Search for the cell housing the specified text and yield its (X, Y) center coordinate. 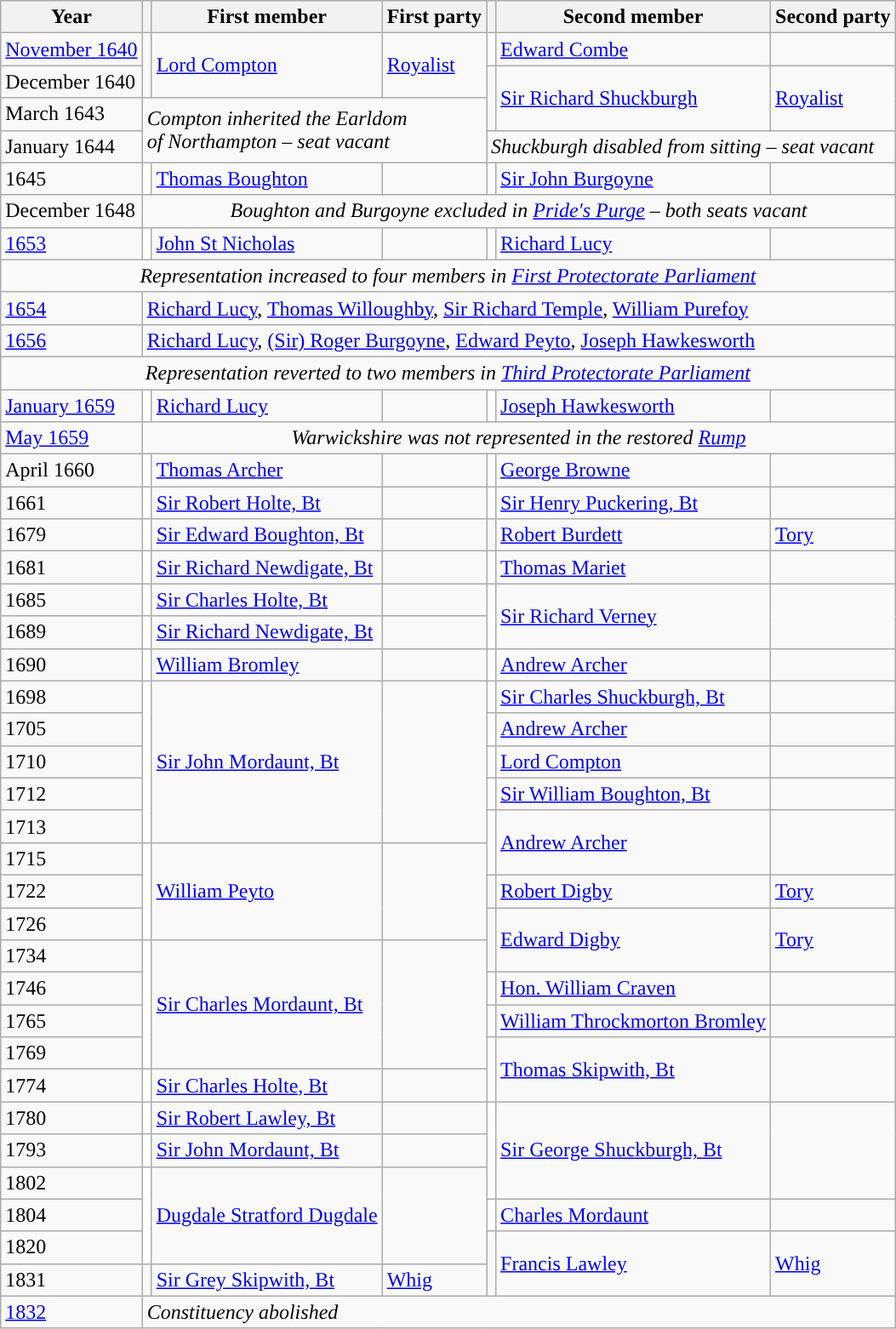
First member (267, 17)
Sir Richard Shuckburgh (633, 98)
Second member (633, 17)
Sir George Shuckburgh, Bt (633, 1150)
1715 (71, 858)
Constituency abolished (519, 1312)
Warwickshire was not represented in the restored Rump (519, 438)
1769 (71, 1053)
1656 (71, 340)
1661 (71, 503)
May 1659 (71, 438)
First party (434, 17)
Sir Charles Shuckburgh, Bt (633, 697)
January 1659 (71, 406)
William Bromley (267, 664)
Shuckburgh disabled from sitting – seat vacant (691, 146)
Sir Robert Holte, Bt (267, 503)
1734 (71, 956)
Thomas Skipwith, Bt (633, 1069)
1746 (71, 989)
Robert Digby (633, 891)
1679 (71, 535)
Robert Burdett (633, 535)
1653 (71, 243)
November 1640 (71, 49)
Sir Richard Verney (633, 616)
Charles Mordaunt (633, 1215)
John St Nicholas (267, 243)
1765 (71, 1021)
1774 (71, 1086)
1804 (71, 1215)
1698 (71, 697)
1832 (71, 1312)
Dugdale Stratford Dugdale (267, 1215)
Sir Charles Mordaunt, Bt (267, 1005)
Edward Combe (633, 49)
Edward Digby (633, 939)
December 1640 (71, 82)
1831 (71, 1280)
April 1660 (71, 471)
Thomas Boughton (267, 179)
William Throckmorton Bromley (633, 1021)
Sir William Boughton, Bt (633, 794)
1689 (71, 632)
March 1643 (71, 114)
Richard Lucy, (Sir) Roger Burgoyne, Edward Peyto, Joseph Hawkesworth (519, 340)
Hon. William Craven (633, 989)
1712 (71, 794)
Sir John Burgoyne (633, 179)
1685 (71, 600)
Joseph Hawkesworth (633, 406)
January 1644 (71, 146)
1793 (71, 1150)
Thomas Mariet (633, 568)
Francis Lawley (633, 1263)
December 1648 (71, 211)
1681 (71, 568)
Thomas Archer (267, 471)
1645 (71, 179)
1726 (71, 923)
Representation increased to four members in First Protectorate Parliament (448, 276)
Representation reverted to two members in Third Protectorate Parliament (448, 373)
George Browne (633, 471)
1705 (71, 729)
Sir Grey Skipwith, Bt (267, 1280)
Compton inherited the Earldomof Northampton – seat vacant (314, 130)
1722 (71, 891)
1654 (71, 308)
1690 (71, 664)
Sir Henry Puckering, Bt (633, 503)
1780 (71, 1118)
1710 (71, 761)
1713 (71, 826)
Sir Robert Lawley, Bt (267, 1118)
Boughton and Burgoyne excluded in Pride's Purge – both seats vacant (519, 211)
Year (71, 17)
Sir Edward Boughton, Bt (267, 535)
Second party (833, 17)
1820 (71, 1247)
Richard Lucy, Thomas Willoughby, Sir Richard Temple, William Purefoy (519, 308)
1802 (71, 1183)
William Peyto (267, 891)
